Locate the cell with the specified text and output its [X, Y] center coordinate. 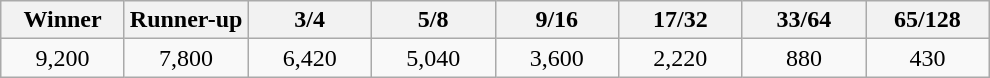
17/32 [681, 20]
880 [804, 58]
Runner-up [186, 20]
5/8 [433, 20]
5,040 [433, 58]
Winner [63, 20]
6,420 [310, 58]
7,800 [186, 58]
430 [928, 58]
2,220 [681, 58]
3,600 [557, 58]
33/64 [804, 20]
9/16 [557, 20]
9,200 [63, 58]
65/128 [928, 20]
3/4 [310, 20]
